Extract the (X, Y) coordinate from the center of the cell holding the provided text.  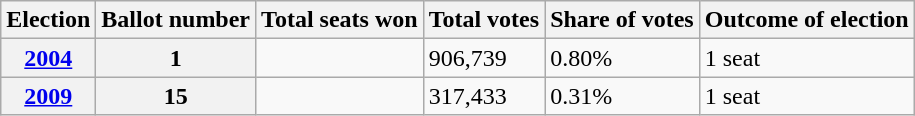
2009 (48, 96)
Ballot number (176, 20)
906,739 (484, 58)
Total seats won (340, 20)
15 (176, 96)
317,433 (484, 96)
Share of votes (622, 20)
0.31% (622, 96)
2004 (48, 58)
Total votes (484, 20)
Outcome of election (806, 20)
Election (48, 20)
0.80% (622, 58)
1 (176, 58)
